Extract the [x, y] coordinate from the center of the cell holding the provided text.  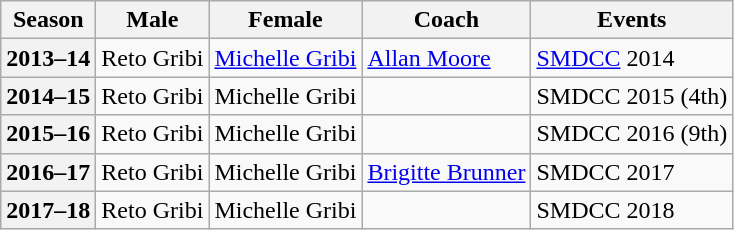
Allan Moore [446, 58]
2013–14 [48, 58]
2014–15 [48, 96]
Season [48, 20]
SMDCC 2018 [632, 210]
SMDCC 2015 (4th) [632, 96]
Male [152, 20]
Female [286, 20]
Coach [446, 20]
2017–18 [48, 210]
2016–17 [48, 172]
Brigitte Brunner [446, 172]
SMDCC 2016 (9th) [632, 134]
SMDCC 2014 [632, 58]
Events [632, 20]
2015–16 [48, 134]
SMDCC 2017 [632, 172]
